Provide the (x, y) coordinate of the cell's center where the given text is located.  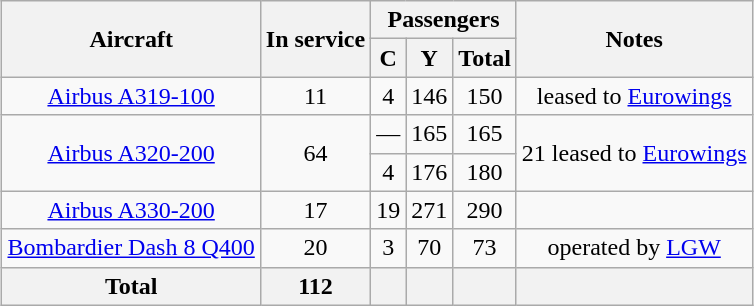
176 (430, 172)
146 (430, 96)
operated by LGW (634, 248)
290 (485, 210)
Aircraft (131, 39)
Passengers (444, 20)
271 (430, 210)
C (388, 58)
Airbus A319-100 (131, 96)
leased to Eurowings (634, 96)
112 (315, 286)
3 (388, 248)
20 (315, 248)
Y (430, 58)
11 (315, 96)
— (388, 134)
17 (315, 210)
Airbus A330-200 (131, 210)
21 leased to Eurowings (634, 153)
70 (430, 248)
In service (315, 39)
64 (315, 153)
19 (388, 210)
Airbus A320-200 (131, 153)
150 (485, 96)
Bombardier Dash 8 Q400 (131, 248)
180 (485, 172)
73 (485, 248)
Notes (634, 39)
